Scan for the cell matching the given text and deliver its (X, Y) coordinate at center. 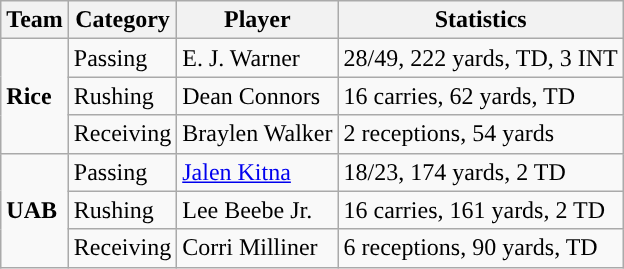
Rice (35, 96)
Lee Beebe Jr. (258, 210)
Dean Connors (258, 96)
Category (122, 20)
UAB (35, 210)
18/23, 174 yards, 2 TD (480, 172)
16 carries, 161 yards, 2 TD (480, 210)
16 carries, 62 yards, TD (480, 96)
Jalen Kitna (258, 172)
2 receptions, 54 yards (480, 134)
Team (35, 20)
6 receptions, 90 yards, TD (480, 248)
28/49, 222 yards, TD, 3 INT (480, 58)
Player (258, 20)
Statistics (480, 20)
Corri Milliner (258, 248)
Braylen Walker (258, 134)
E. J. Warner (258, 58)
